Find where the given text appears and provide that cell's center as [x, y] coordinate. 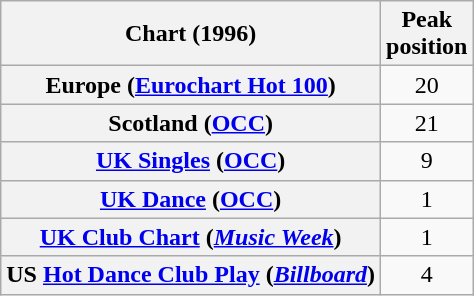
4 [427, 275]
Scotland (OCC) [191, 123]
Europe (Eurochart Hot 100) [191, 85]
21 [427, 123]
US Hot Dance Club Play (Billboard) [191, 275]
20 [427, 85]
Peakposition [427, 34]
UK Club Chart (Music Week) [191, 237]
UK Singles (OCC) [191, 161]
UK Dance (OCC) [191, 199]
9 [427, 161]
Chart (1996) [191, 34]
